Find where the given text appears and provide that cell's center as [x, y] coordinate. 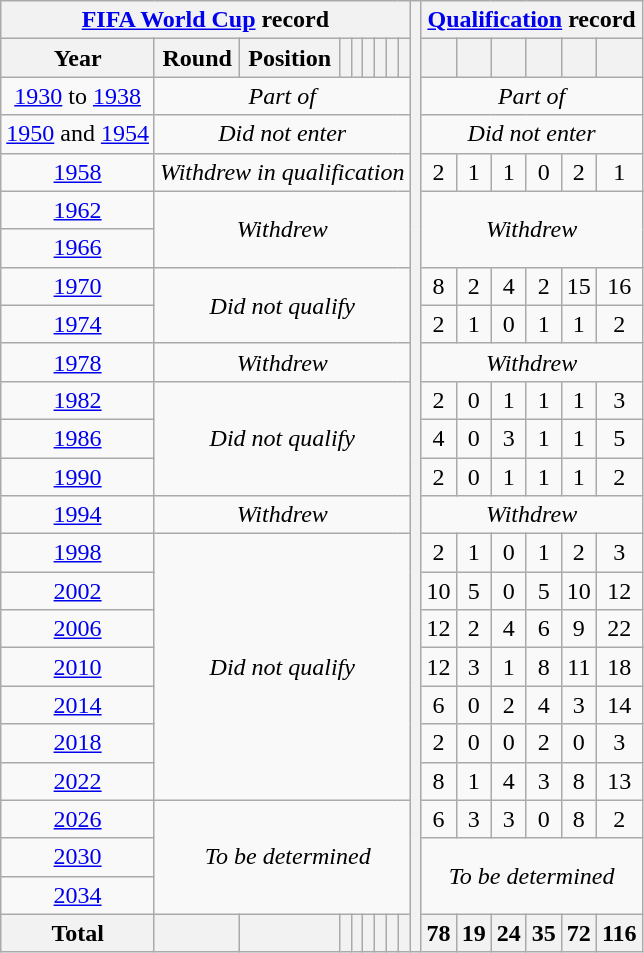
2022 [78, 781]
1974 [78, 324]
78 [438, 933]
22 [619, 629]
Round [196, 58]
1970 [78, 286]
2018 [78, 743]
1950 and 1954 [78, 134]
35 [544, 933]
1986 [78, 438]
11 [578, 667]
2002 [78, 591]
Total [78, 933]
Year [78, 58]
19 [474, 933]
16 [619, 286]
18 [619, 667]
1966 [78, 248]
116 [619, 933]
1962 [78, 210]
15 [578, 286]
2010 [78, 667]
14 [619, 705]
Position [290, 58]
Withdrew in qualification [282, 172]
9 [578, 629]
2026 [78, 819]
1958 [78, 172]
1930 to 1938 [78, 96]
2014 [78, 705]
Qualification record [532, 20]
1998 [78, 553]
1994 [78, 515]
2034 [78, 895]
1990 [78, 477]
13 [619, 781]
1982 [78, 400]
2006 [78, 629]
24 [508, 933]
72 [578, 933]
1978 [78, 362]
FIFA World Cup record [206, 20]
2030 [78, 857]
